For the text-containing cell, return its midpoint in (x, y) coordinate format. 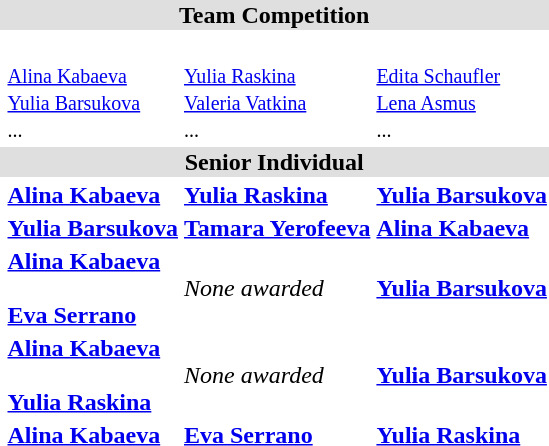
Yulia RaskinaValeria Vatkina... (278, 88)
Alina KabaevaEva Serrano (93, 288)
Team Competition (274, 15)
Yulia Raskina (278, 195)
Alina KabaevaYulia Barsukova... (93, 88)
Tamara Yerofeeva (278, 228)
Edita SchauflerLena Asmus... (462, 88)
Alina KabaevaYulia Raskina (93, 375)
Senior Individual (274, 162)
